From the cell containing the given text, extract its center point as (x, y) coordinate. 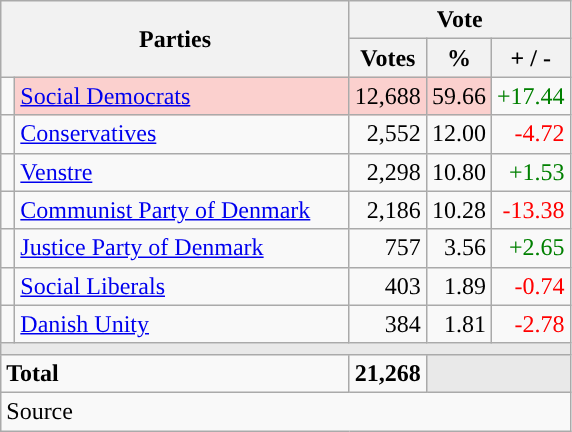
2,186 (388, 210)
10.80 (458, 172)
12.00 (458, 134)
10.28 (458, 210)
-4.72 (530, 134)
Social Liberals (182, 286)
-13.38 (530, 210)
2,552 (388, 134)
1.81 (458, 324)
Venstre (182, 172)
Danish Unity (182, 324)
Social Democrats (182, 96)
Source (286, 411)
1.89 (458, 286)
+2.65 (530, 248)
-0.74 (530, 286)
Conservatives (182, 134)
Communist Party of Denmark (182, 210)
Vote (460, 20)
+17.44 (530, 96)
Total (176, 373)
Justice Party of Denmark (182, 248)
2,298 (388, 172)
+ / - (530, 58)
403 (388, 286)
384 (388, 324)
12,688 (388, 96)
% (458, 58)
757 (388, 248)
+1.53 (530, 172)
Votes (388, 58)
3.56 (458, 248)
Parties (176, 39)
59.66 (458, 96)
-2.78 (530, 324)
21,268 (388, 373)
